Extract the (X, Y) coordinate from the center of the cell holding the provided text.  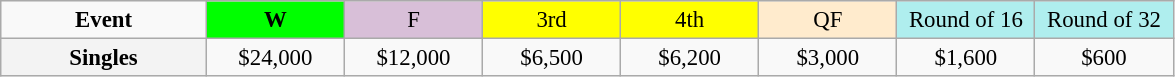
$12,000 (413, 58)
Event (104, 20)
$6,500 (552, 58)
QF (828, 20)
3rd (552, 20)
4th (690, 20)
$24,000 (275, 58)
$600 (1104, 58)
W (275, 20)
Round of 16 (966, 20)
Round of 32 (1104, 20)
Singles (104, 58)
$6,200 (690, 58)
$1,600 (966, 58)
$3,000 (828, 58)
F (413, 20)
